Search for the cell housing the specified text and yield its (x, y) center coordinate. 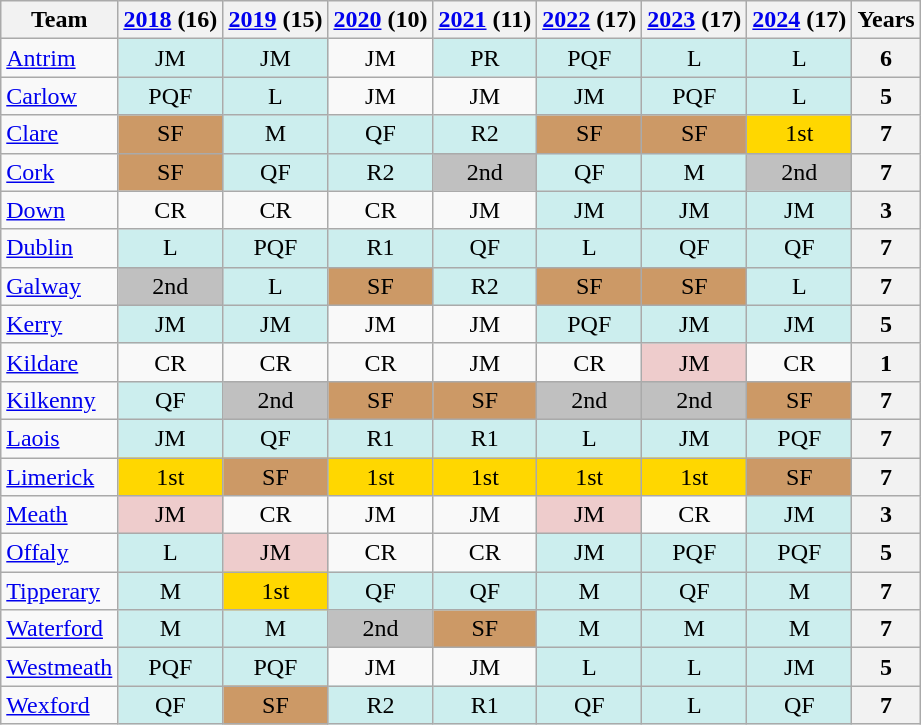
Wexford (60, 705)
PR (485, 58)
Galway (60, 286)
Westmeath (60, 667)
2018 (16) (170, 20)
2024 (17) (800, 20)
Offaly (60, 553)
Dublin (60, 248)
Tipperary (60, 591)
Limerick (60, 477)
Years (886, 20)
1 (886, 362)
Kilkenny (60, 400)
2019 (15) (276, 20)
Waterford (60, 629)
6 (886, 58)
Kerry (60, 324)
Antrim (60, 58)
Laois (60, 438)
Clare (60, 134)
Down (60, 210)
Meath (60, 515)
2021 (11) (485, 20)
2020 (10) (380, 20)
Carlow (60, 96)
2022 (17) (590, 20)
Cork (60, 172)
Kildare (60, 362)
Team (60, 20)
2023 (17) (694, 20)
